Output the [x, y] coordinate of the center of the cell containing the given text.  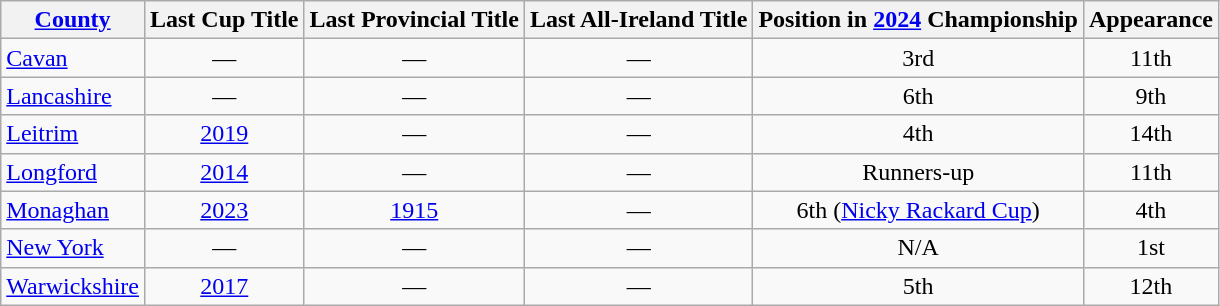
1915 [414, 210]
2014 [224, 172]
12th [1150, 286]
Cavan [73, 58]
Last Provincial Title [414, 20]
Last Cup Title [224, 20]
3rd [918, 58]
Position in 2024 Championship [918, 20]
Lancashire [73, 96]
Warwickshire [73, 286]
14th [1150, 134]
2019 [224, 134]
Appearance [1150, 20]
2023 [224, 210]
6th [918, 96]
N/A [918, 248]
Longford [73, 172]
New York [73, 248]
County [73, 20]
1st [1150, 248]
Leitrim [73, 134]
6th (Nicky Rackard Cup) [918, 210]
2017 [224, 286]
Runners-up [918, 172]
5th [918, 286]
9th [1150, 96]
Last All-Ireland Title [638, 20]
Monaghan [73, 210]
